Scan for the cell matching the given text and deliver its [X, Y] coordinate at center. 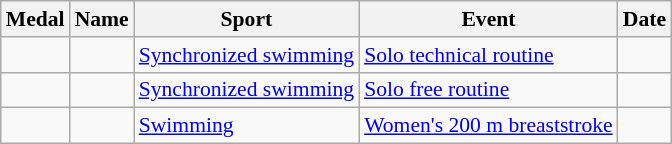
Women's 200 m breaststroke [488, 126]
Swimming [246, 126]
Date [644, 19]
Solo technical routine [488, 55]
Solo free routine [488, 90]
Medal [36, 19]
Name [102, 19]
Event [488, 19]
Sport [246, 19]
